Capture the cell that displays the provided text and extract its (x, y) central coordinate. 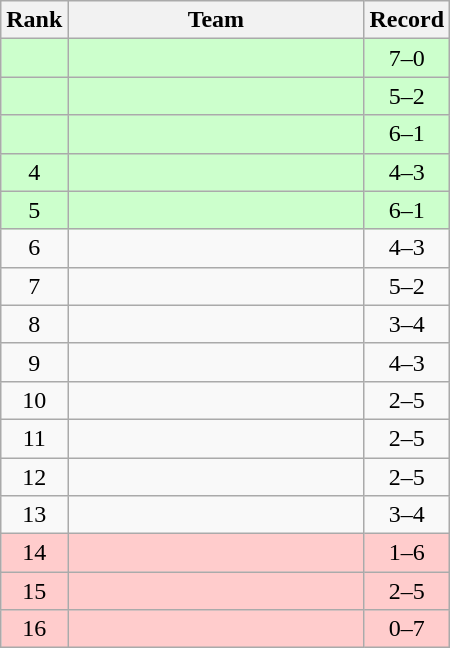
12 (34, 477)
10 (34, 400)
0–7 (407, 629)
7–0 (407, 58)
5 (34, 210)
Rank (34, 20)
16 (34, 629)
4 (34, 172)
14 (34, 553)
Record (407, 20)
13 (34, 515)
6 (34, 248)
Team (216, 20)
15 (34, 591)
9 (34, 362)
11 (34, 438)
1–6 (407, 553)
8 (34, 324)
7 (34, 286)
